Capture the cell that displays the provided text and extract its (x, y) central coordinate. 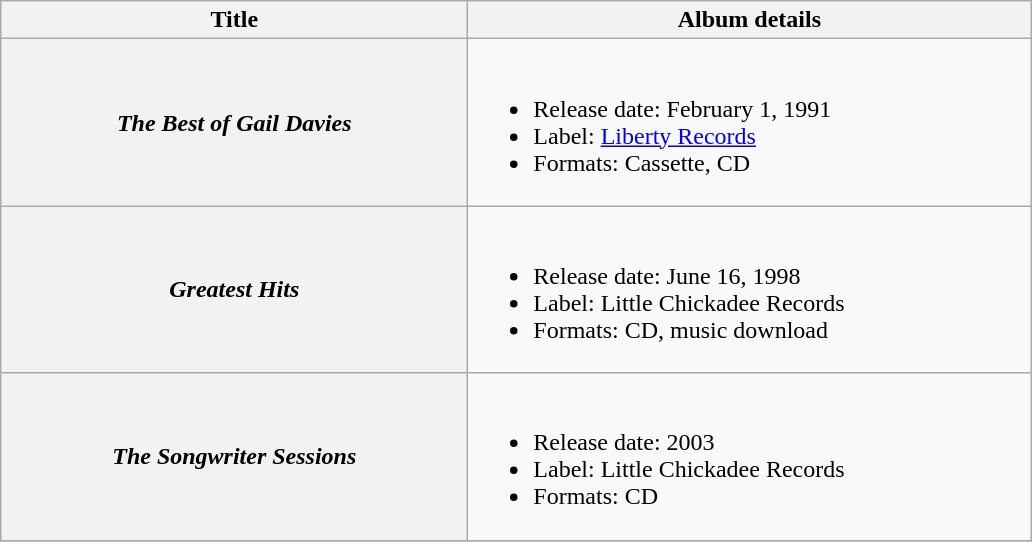
The Best of Gail Davies (234, 122)
Release date: 2003Label: Little Chickadee RecordsFormats: CD (750, 456)
The Songwriter Sessions (234, 456)
Release date: February 1, 1991Label: Liberty RecordsFormats: Cassette, CD (750, 122)
Title (234, 20)
Greatest Hits (234, 290)
Album details (750, 20)
Release date: June 16, 1998Label: Little Chickadee RecordsFormats: CD, music download (750, 290)
